Locate the cell with the specified text and output its [X, Y] center coordinate. 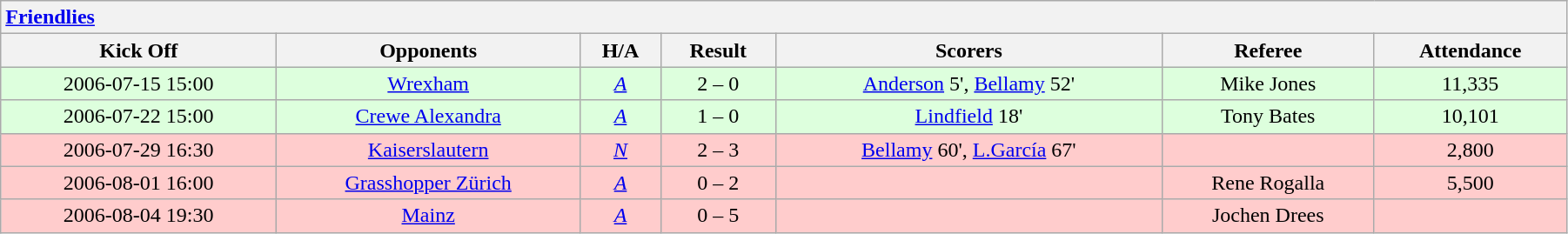
10,101 [1471, 117]
Opponents [428, 50]
2 – 0 [718, 84]
0 – 2 [718, 183]
H/A [621, 50]
N [621, 150]
Rene Rogalla [1269, 183]
2,800 [1471, 150]
Kaiserslautern [428, 150]
2 – 3 [718, 150]
Attendance [1471, 50]
Jochen Drees [1269, 216]
5,500 [1471, 183]
Kick Off [139, 50]
1 – 0 [718, 117]
Crewe Alexandra [428, 117]
2006-08-01 16:00 [139, 183]
2006-07-22 15:00 [139, 117]
Result [718, 50]
Mainz [428, 216]
Bellamy 60', L.García 67' [968, 150]
2006-07-29 16:30 [139, 150]
Mike Jones [1269, 84]
2006-08-04 19:30 [139, 216]
Scorers [968, 50]
Referee [1269, 50]
11,335 [1471, 84]
2006-07-15 15:00 [139, 84]
Grasshopper Zürich [428, 183]
Tony Bates [1269, 117]
Wrexham [428, 84]
Anderson 5', Bellamy 52' [968, 84]
0 – 5 [718, 216]
Friendlies [784, 17]
Lindfield 18' [968, 117]
